Provide the [X, Y] coordinate of the cell's center where the given text is located.  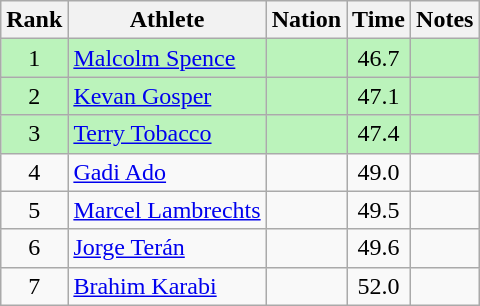
Brahim Karabi [167, 286]
46.7 [379, 58]
Athlete [167, 20]
5 [34, 210]
47.1 [379, 96]
49.0 [379, 172]
6 [34, 248]
47.4 [379, 134]
Nation [306, 20]
2 [34, 96]
Kevan Gosper [167, 96]
Gadi Ado [167, 172]
Marcel Lambrechts [167, 210]
1 [34, 58]
49.6 [379, 248]
Jorge Terán [167, 248]
Malcolm Spence [167, 58]
Terry Tobacco [167, 134]
52.0 [379, 286]
3 [34, 134]
7 [34, 286]
Rank [34, 20]
Time [379, 20]
49.5 [379, 210]
Notes [445, 20]
4 [34, 172]
